Return the (X, Y) coordinate for the center point of the cell that contains the specified text.  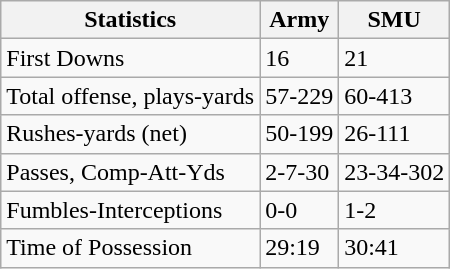
26-111 (394, 134)
0-0 (300, 210)
1-2 (394, 210)
23-34-302 (394, 172)
30:41 (394, 248)
21 (394, 58)
16 (300, 58)
Time of Possession (130, 248)
29:19 (300, 248)
50-199 (300, 134)
57-229 (300, 96)
Passes, Comp-Att-Yds (130, 172)
Army (300, 20)
Rushes-yards (net) (130, 134)
2-7-30 (300, 172)
Total offense, plays-yards (130, 96)
60-413 (394, 96)
Fumbles-Interceptions (130, 210)
Statistics (130, 20)
First Downs (130, 58)
SMU (394, 20)
